Determine the (x, y) coordinate at the center of the cell enclosing the given text.  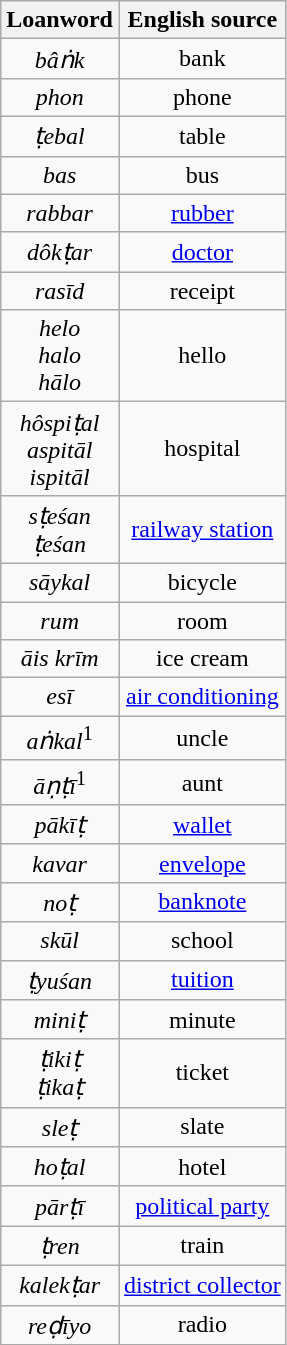
English source (202, 20)
banknote (202, 902)
aṅkal1 (60, 738)
district collector (202, 1285)
railway station (202, 529)
receipt (202, 291)
reḍīyo (60, 1325)
tuition (202, 980)
esī (60, 697)
ice cream (202, 659)
bus (202, 175)
pākīṭ (60, 825)
envelope (202, 863)
sleṭ (60, 1127)
political party (202, 1206)
train (202, 1246)
school (202, 941)
ṭebal (60, 136)
skūl (60, 941)
hoṭal (60, 1167)
rabbar (60, 213)
slate (202, 1127)
air conditioning (202, 697)
bicycle (202, 582)
phone (202, 97)
dôkṭar (60, 252)
hotel (202, 1167)
bas (60, 175)
rum (60, 621)
doctor (202, 252)
aunt (202, 782)
noṭ (60, 902)
kavar (60, 863)
kalekṭar (60, 1285)
phon (60, 97)
bank (202, 59)
hospital (202, 449)
āis krīm (60, 659)
wallet (202, 825)
sāykal (60, 582)
bâṅk (60, 59)
room (202, 621)
helo halo hālo (60, 356)
pārṭī (60, 1206)
rasīd (60, 291)
miniṭ (60, 1020)
ṭren (60, 1246)
ṭyuśan (60, 980)
sṭeśan ṭeśan (60, 529)
ṭikiṭ ṭikaṭ (60, 1073)
rubber (202, 213)
minute (202, 1020)
uncle (202, 738)
āṇṭī1 (60, 782)
hello (202, 356)
hôspiṭalaspitālispitāl (60, 449)
ticket (202, 1073)
radio (202, 1325)
table (202, 136)
Loanword (60, 20)
